Return the [X, Y] coordinate for the center point of the cell that contains the specified text.  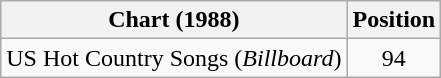
94 [394, 58]
US Hot Country Songs (Billboard) [174, 58]
Position [394, 20]
Chart (1988) [174, 20]
